Scan for the cell matching the given text and deliver its (X, Y) coordinate at center. 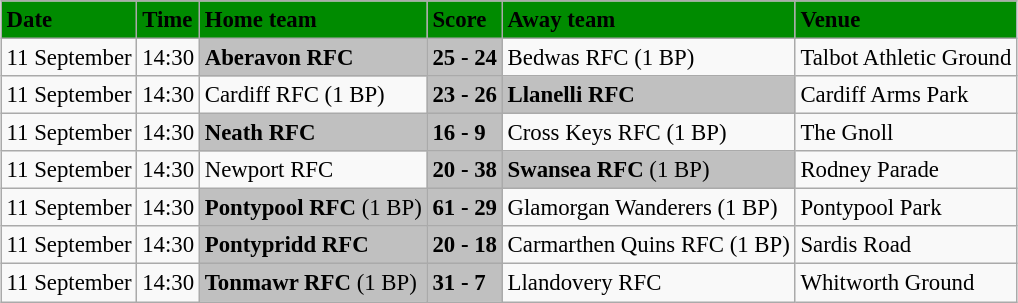
Sardis Road (906, 245)
Swansea RFC (1 BP) (648, 170)
The Gnoll (906, 133)
20 - 18 (464, 245)
Aberavon RFC (313, 57)
Neath RFC (313, 133)
Glamorgan Wanderers (1 BP) (648, 208)
61 - 29 (464, 208)
23 - 26 (464, 95)
31 - 7 (464, 283)
Pontypool Park (906, 208)
Home team (313, 20)
Talbot Athletic Ground (906, 57)
Date (69, 20)
Pontypridd RFC (313, 245)
Bedwas RFC (1 BP) (648, 57)
Cardiff RFC (1 BP) (313, 95)
Time (168, 20)
Tonmawr RFC (1 BP) (313, 283)
Whitworth Ground (906, 283)
Cardiff Arms Park (906, 95)
Carmarthen Quins RFC (1 BP) (648, 245)
Llandovery RFC (648, 283)
Newport RFC (313, 170)
Llanelli RFC (648, 95)
Pontypool RFC (1 BP) (313, 208)
Venue (906, 20)
Away team (648, 20)
25 - 24 (464, 57)
Score (464, 20)
20 - 38 (464, 170)
16 - 9 (464, 133)
Rodney Parade (906, 170)
Cross Keys RFC (1 BP) (648, 133)
